Extract the [x, y] coordinate from the center of the cell holding the provided text.  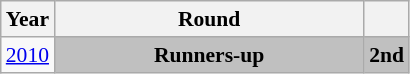
2nd [386, 55]
Runners-up [209, 55]
Round [209, 19]
2010 [28, 55]
Year [28, 19]
